Determine the (X, Y) coordinate at the center of the cell enclosing the given text.  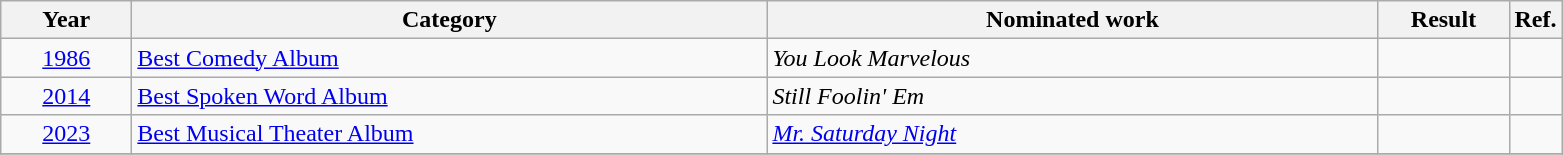
Mr. Saturday Night (1072, 134)
Year (66, 20)
Nominated work (1072, 20)
2023 (66, 134)
Best Spoken Word Album (450, 96)
Result (1444, 20)
1986 (66, 58)
Category (450, 20)
2014 (66, 96)
Best Comedy Album (450, 58)
Still Foolin' Em (1072, 96)
Ref. (1536, 20)
Best Musical Theater Album (450, 134)
You Look Marvelous (1072, 58)
